Determine the [X, Y] coordinate at the center of the cell enclosing the given text.  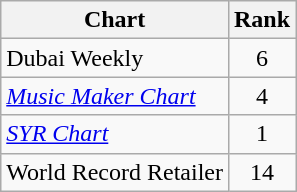
Dubai Weekly [115, 58]
World Record Retailer [115, 172]
1 [262, 134]
Music Maker Chart [115, 96]
6 [262, 58]
4 [262, 96]
Rank [262, 20]
14 [262, 172]
SYR Chart [115, 134]
Chart [115, 20]
